For the text-containing cell, return its midpoint in (X, Y) coordinate format. 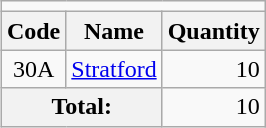
Stratford (114, 69)
Total: (82, 107)
Code (33, 31)
Name (114, 31)
Quantity (214, 31)
30A (33, 69)
